Determine the [x, y] coordinate at the center of the cell enclosing the given text.  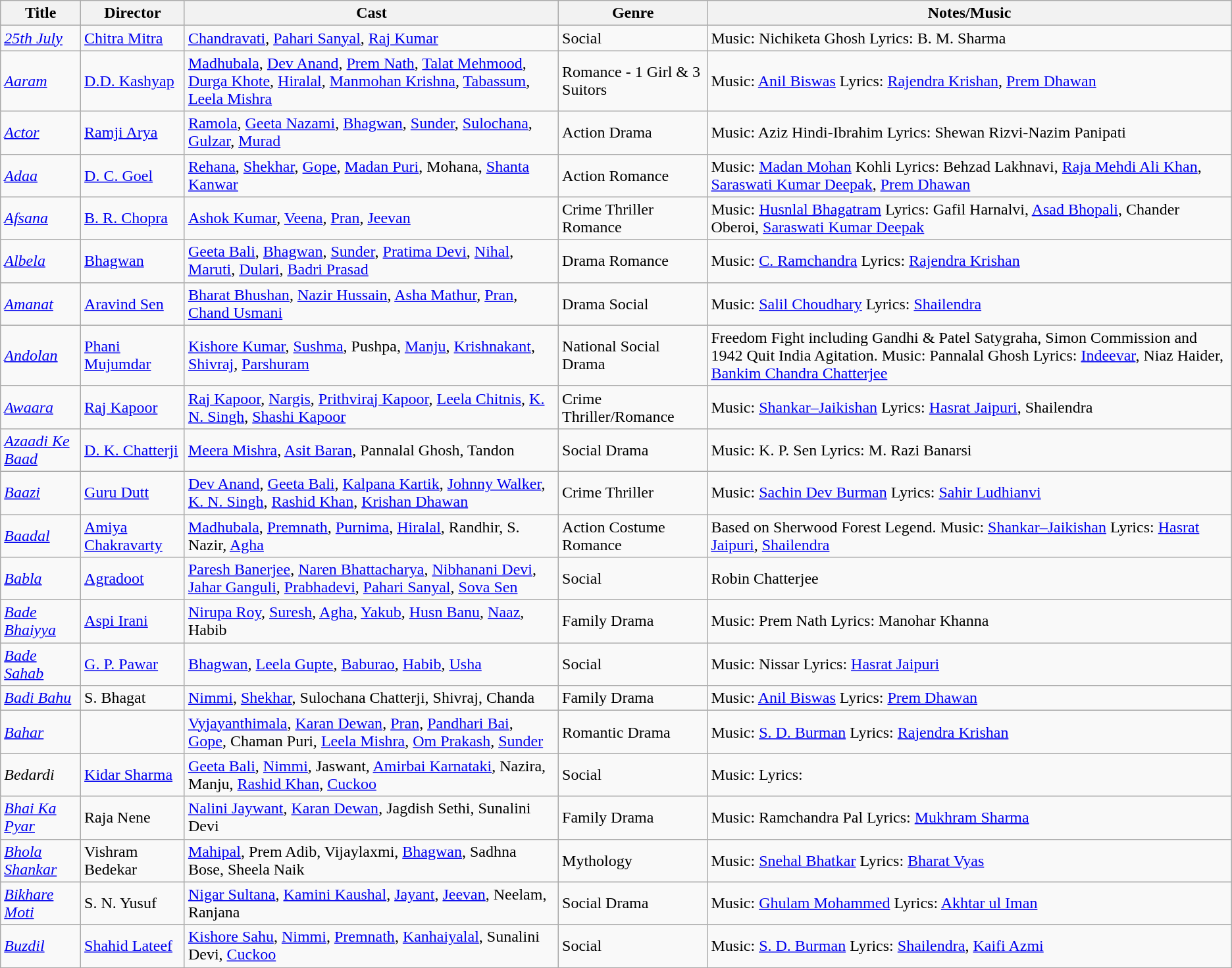
Music: Ghulam Mohammed Lyrics: Akhtar ul Iman [969, 903]
Title [41, 13]
Action Romance [633, 175]
Romantic Drama [633, 732]
Aravind Sen [133, 304]
S. Bhagat [133, 698]
Bharat Bhushan, Nazir Hussain, Asha Mathur, Pran, Chand Usmani [371, 304]
Rehana, Shekhar, Gope, Madan Puri, Mohana, Shanta Kanwar [371, 175]
Robin Chatterjee [969, 579]
Dev Anand, Geeta Bali, Kalpana Kartik, Johnny Walker, K. N. Singh, Rashid Khan, Krishan Dhawan [371, 492]
25th July [41, 38]
Notes/Music [969, 13]
Genre [633, 13]
Bikhare Moti [41, 903]
Madhubala, Premnath, Purnima, Hiralal, Randhir, S. Nazir, Agha [371, 536]
Aaram [41, 81]
D.D. Kashyap [133, 81]
Ramola, Geeta Nazami, Bhagwan, Sunder, Sulochana, Gulzar, Murad [371, 133]
Music: C. Ramchandra Lyrics: Rajendra Krishan [969, 261]
Bhai Ka Pyar [41, 817]
Ramji Arya [133, 133]
Amanat [41, 304]
Adaa [41, 175]
Music: Aziz Hindi-Ibrahim Lyrics: Shewan Rizvi-Nazim Panipati [969, 133]
Music: Prem Nath Lyrics: Manohar Khanna [969, 621]
Guru Dutt [133, 492]
Geeta Bali, Bhagwan, Sunder, Pratima Devi, Nihal, Maruti, Dulari, Badri Prasad [371, 261]
Bhola Shankar [41, 861]
Andolan [41, 355]
Vyjayanthimala, Karan Dewan, Pran, Pandhari Bai, Gope, Chaman Puri, Leela Mishra, Om Prakash, Sunder [371, 732]
Buzdil [41, 946]
Music: Snehal Bhatkar Lyrics: Bharat Vyas [969, 861]
Music: Salil Choudhary Lyrics: Shailendra [969, 304]
Music: Husnlal Bhagatram Lyrics: Gafil Harnalvi, Asad Bhopali, Chander Oberoi, Saraswati Kumar Deepak [969, 218]
Music: Lyrics: [969, 775]
Madhubala, Dev Anand, Prem Nath, Talat Mehmood, Durga Khote, Hiralal, Manmohan Krishna, Tabassum, Leela Mishra [371, 81]
Actor [41, 133]
Music: Ramchandra Pal Lyrics: Mukhram Sharma [969, 817]
Amiya Chakravarty [133, 536]
Music: Anil Biswas Lyrics: Rajendra Krishan, Prem Dhawan [969, 81]
Music: S. D. Burman Lyrics: Shailendra, Kaifi Azmi [969, 946]
Action Drama [633, 133]
Kidar Sharma [133, 775]
Aspi Irani [133, 621]
Albela [41, 261]
Based on Sherwood Forest Legend. Music: Shankar–Jaikishan Lyrics: Hasrat Jaipuri, Shailendra [969, 536]
B. R. Chopra [133, 218]
Music: S. D. Burman Lyrics: Rajendra Krishan [969, 732]
Cast [371, 13]
Ashok Kumar, Veena, Pran, Jeevan [371, 218]
Chandravati, Pahari Sanyal, Raj Kumar [371, 38]
Music: Nissar Lyrics: Hasrat Jaipuri [969, 665]
Paresh Banerjee, Naren Bhattacharya, Nibhanani Devi, Jahar Ganguli, Prabhadevi, Pahari Sanyal, Sova Sen [371, 579]
Drama Social [633, 304]
Romance - 1 Girl & 3 Suitors [633, 81]
Bade Bhaiyya [41, 621]
Raja Nene [133, 817]
Bahar [41, 732]
Crime Thriller Romance [633, 218]
Geeta Bali, Nimmi, Jaswant, Amirbai Karnataki, Nazira, Manju, Rashid Khan, Cuckoo [371, 775]
Music: Shankar–Jaikishan Lyrics: Hasrat Jaipuri, Shailendra [969, 407]
Bhagwan, Leela Gupte, Baburao, Habib, Usha [371, 665]
Bade Sahab [41, 665]
Vishram Bedekar [133, 861]
Music: K. P. Sen Lyrics: M. Razi Banarsi [969, 450]
Kishore Kumar, Sushma, Pushpa, Manju, Krishnakant, Shivraj, Parshuram [371, 355]
Badi Bahu [41, 698]
Raj Kapoor, Nargis, Prithviraj Kapoor, Leela Chitnis, K. N. Singh, Shashi Kapoor [371, 407]
D. K. Chatterji [133, 450]
Music: Anil Biswas Lyrics: Prem Dhawan [969, 698]
Raj Kapoor [133, 407]
Nirupa Roy, Suresh, Agha, Yakub, Husn Banu, Naaz, Habib [371, 621]
Music: Sachin Dev Burman Lyrics: Sahir Ludhianvi [969, 492]
Meera Mishra, Asit Baran, Pannalal Ghosh, Tandon [371, 450]
Kishore Sahu, Nimmi, Premnath, Kanhaiyalal, Sunalini Devi, Cuckoo [371, 946]
Nimmi, Shekhar, Sulochana Chatterji, Shivraj, Chanda [371, 698]
Agradoot [133, 579]
Bhagwan [133, 261]
Nalini Jaywant, Karan Dewan, Jagdish Sethi, Sunalini Devi [371, 817]
Bedardi [41, 775]
Afsana [41, 218]
Mythology [633, 861]
G. P. Pawar [133, 665]
Babla [41, 579]
S. N. Yusuf [133, 903]
Baazi [41, 492]
Crime Thriller [633, 492]
Azaadi Ke Baad [41, 450]
Director [133, 13]
Music: Nichiketa Ghosh Lyrics: B. M. Sharma [969, 38]
Shahid Lateef [133, 946]
Nigar Sultana, Kamini Kaushal, Jayant, Jeevan, Neelam, Ranjana [371, 903]
Action Costume Romance [633, 536]
Mahipal, Prem Adib, Vijaylaxmi, Bhagwan, Sadhna Bose, Sheela Naik [371, 861]
Drama Romance [633, 261]
Chitra Mitra [133, 38]
National Social Drama [633, 355]
Baadal [41, 536]
D. C. Goel [133, 175]
Crime Thriller/Romance [633, 407]
Awaara [41, 407]
Phani Mujumdar [133, 355]
Music: Madan Mohan Kohli Lyrics: Behzad Lakhnavi, Raja Mehdi Ali Khan, Saraswati Kumar Deepak, Prem Dhawan [969, 175]
